Provide the [x, y] coordinate of the cell's center where the given text is located.  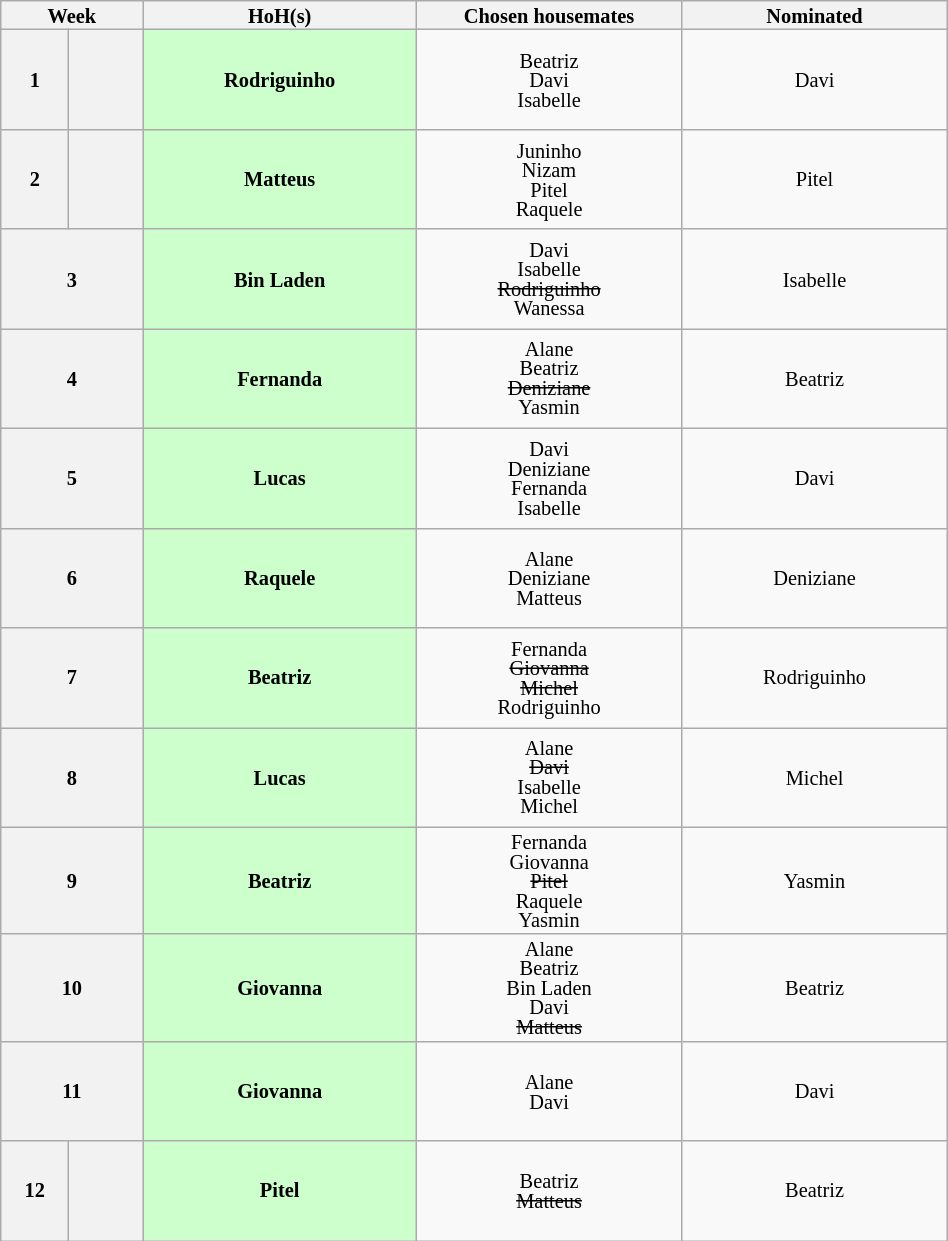
Week [72, 14]
3 [72, 279]
12 [35, 1191]
Michel [814, 777]
HoH(s) [280, 14]
10 [72, 988]
Isabelle [814, 279]
11 [72, 1091]
Chosen housemates [548, 14]
8 [72, 777]
Raquele [280, 578]
AlaneDavi [548, 1091]
7 [72, 677]
5 [72, 478]
AlaneDenizianeMatteus [548, 578]
AlaneBeatrizBin LadenDaviMatteus [548, 988]
BeatrizMatteus [548, 1191]
AlaneDaviIsabelleMichel [548, 777]
4 [72, 378]
AlaneBeatrizDenizianeYasmin [548, 378]
Fernanda [280, 378]
BeatrizDaviIsabelle [548, 80]
Deniziane [814, 578]
1 [35, 80]
Nominated [814, 14]
JuninhoNizamPitelRaquele [548, 179]
DaviIsabelleRodriguinhoWanessa [548, 279]
Matteus [280, 179]
DaviDenizianeFernandaIsabelle [548, 478]
FernandaGiovannaPitelRaqueleYasmin [548, 880]
Bin Laden [280, 279]
2 [35, 179]
9 [72, 880]
Yasmin [814, 880]
FernandaGiovannaMichelRodriguinho [548, 677]
6 [72, 578]
